Pinpoint the cell where the given text exists, returning its (x, y) midpoint coordinate. 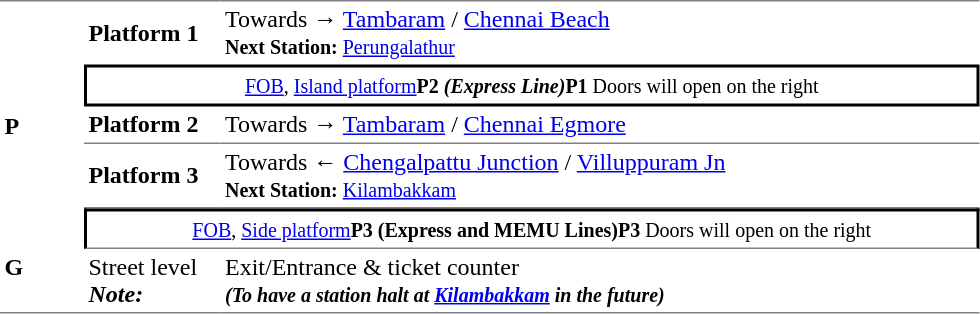
Street levelNote: (152, 281)
FOB, Island platformP2 (Express Line)P1 Doors will open on the right (532, 85)
Platform 1 (152, 32)
Towards → Tambaram / Chennai Egmore (600, 125)
Towards → Tambaram / Chennai BeachNext Station: Perungalathur (600, 32)
Exit/Entrance & ticket counter(To have a station halt at Kilambakkam in the future) (600, 281)
Platform 3 (152, 176)
G (42, 281)
FOB, Side platformP3 (Express and MEMU Lines)P3 Doors will open on the right (532, 228)
P (42, 124)
Towards ← Chengalpattu Junction / Villuppuram JnNext Station: Kilambakkam (600, 176)
Platform 2 (152, 125)
